Find where the given text appears and provide that cell's center as (x, y) coordinate. 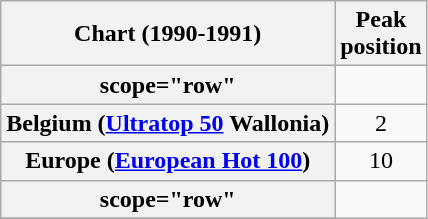
2 (381, 123)
Peakposition (381, 34)
Chart (1990-1991) (168, 34)
Belgium (Ultratop 50 Wallonia) (168, 123)
10 (381, 161)
Europe (European Hot 100) (168, 161)
